Find where the given text appears and provide that cell's center as [X, Y] coordinate. 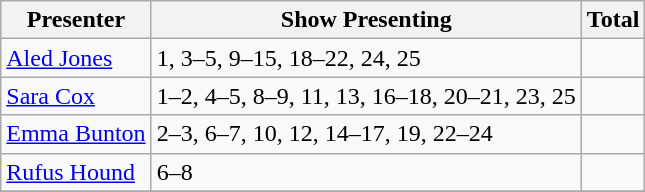
6–8 [366, 172]
1–2, 4–5, 8–9, 11, 13, 16–18, 20–21, 23, 25 [366, 96]
Show Presenting [366, 20]
Presenter [76, 20]
2–3, 6–7, 10, 12, 14–17, 19, 22–24 [366, 134]
Rufus Hound [76, 172]
Aled Jones [76, 58]
Sara Cox [76, 96]
1, 3–5, 9–15, 18–22, 24, 25 [366, 58]
Total [613, 20]
Emma Bunton [76, 134]
